Search for the cell housing the specified text and yield its [x, y] center coordinate. 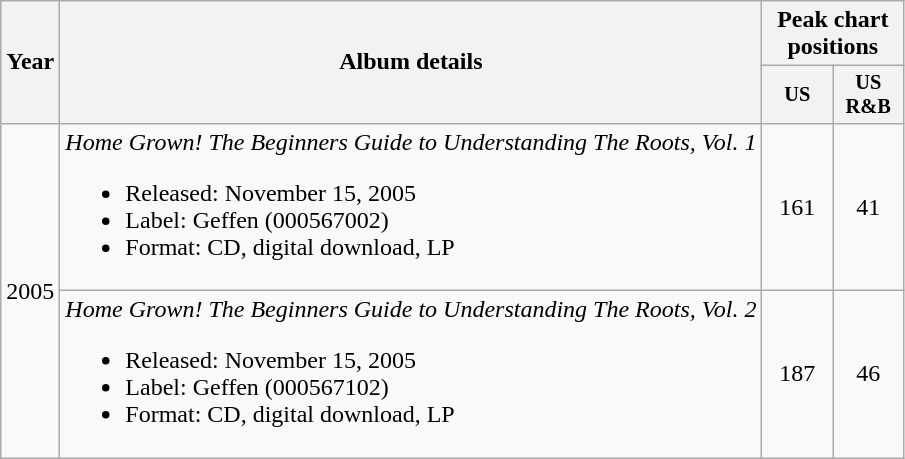
2005 [30, 290]
46 [868, 374]
161 [798, 206]
187 [798, 374]
Album details [411, 62]
US [798, 95]
Year [30, 62]
USR&B [868, 95]
Peak chart positions [833, 34]
41 [868, 206]
